Return [X, Y] of the center of cell containing provided text 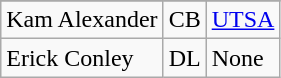
None [243, 58]
DL [184, 58]
CB [184, 20]
Kam Alexander [82, 20]
UTSA [243, 20]
Erick Conley [82, 58]
